Extract the [x, y] coordinate from the center of the cell holding the provided text.  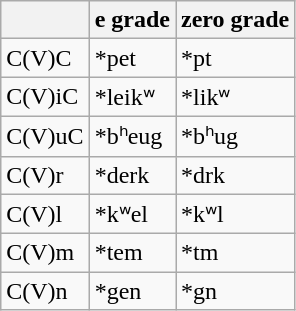
C(V)r [45, 175]
*gen [132, 291]
*pt [236, 58]
zero grade [236, 20]
C(V)C [45, 58]
*pet [132, 58]
*gn [236, 291]
C(V)n [45, 291]
*leikʷ [132, 97]
*tem [132, 253]
*drk [236, 175]
C(V)l [45, 214]
*bʰug [236, 136]
*likʷ [236, 97]
*derk [132, 175]
C(V)m [45, 253]
C(V)iC [45, 97]
*kʷel [132, 214]
*kʷl [236, 214]
e grade [132, 20]
*tm [236, 253]
C(V)uC [45, 136]
*bʰeug [132, 136]
